Return (X, Y) of the center of cell containing provided text 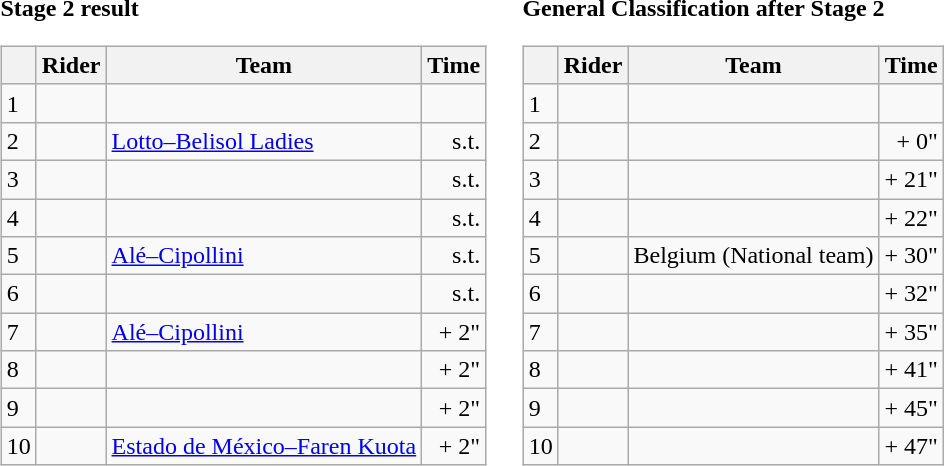
+ 22" (911, 217)
+ 30" (911, 256)
+ 21" (911, 179)
Belgium (National team) (754, 256)
+ 45" (911, 408)
Estado de México–Faren Kuota (264, 446)
Lotto–Belisol Ladies (264, 141)
+ 32" (911, 294)
+ 47" (911, 446)
+ 35" (911, 332)
+ 41" (911, 370)
+ 0" (911, 141)
